Output the [x, y] coordinate of the center of the cell containing the given text.  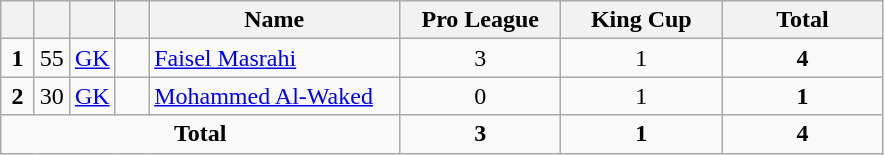
55 [52, 58]
2 [18, 96]
0 [480, 96]
Pro League [480, 20]
Name [274, 20]
Mohammed Al-Waked [274, 96]
30 [52, 96]
Faisel Masrahi [274, 58]
King Cup [642, 20]
